Output the (x, y) coordinate of the center of the cell containing the given text.  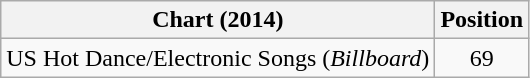
69 (482, 58)
Position (482, 20)
Chart (2014) (218, 20)
US Hot Dance/Electronic Songs (Billboard) (218, 58)
